Return (x, y) of the center of cell containing provided text 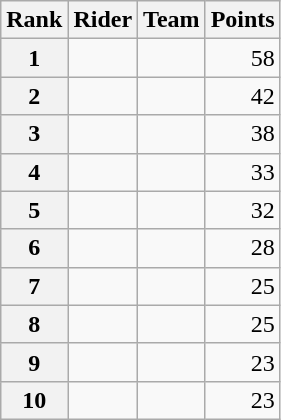
Points (242, 20)
33 (242, 172)
42 (242, 96)
Team (172, 20)
4 (34, 172)
1 (34, 58)
7 (34, 286)
38 (242, 134)
8 (34, 324)
5 (34, 210)
9 (34, 362)
10 (34, 400)
6 (34, 248)
Rank (34, 20)
32 (242, 210)
28 (242, 248)
3 (34, 134)
Rider (103, 20)
58 (242, 58)
2 (34, 96)
